Scan for the cell matching the given text and deliver its (x, y) coordinate at center. 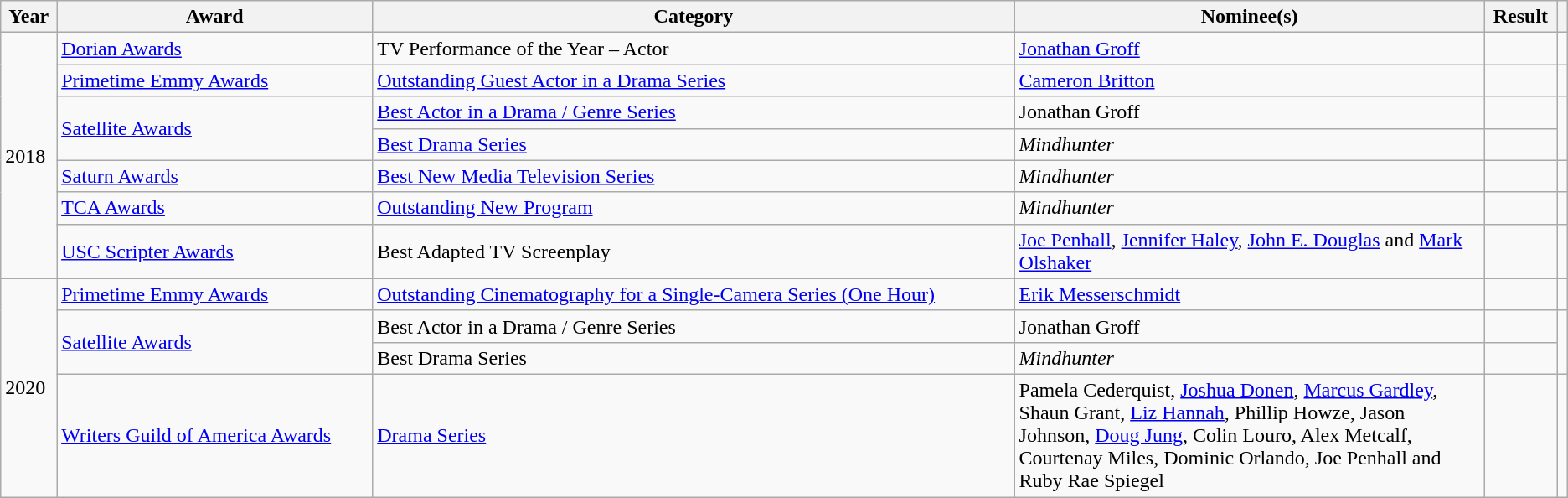
Year (28, 17)
USC Scripter Awards (214, 252)
2018 (28, 156)
Outstanding Cinematography for a Single-Camera Series (One Hour) (694, 294)
Category (694, 17)
Outstanding Guest Actor in a Drama Series (694, 80)
Dorian Awards (214, 49)
Erik Messerschmidt (1250, 294)
Cameron Britton (1250, 80)
Nominee(s) (1250, 17)
Result (1520, 17)
TCA Awards (214, 208)
Writers Guild of America Awards (214, 435)
2020 (28, 387)
Drama Series (694, 435)
Best Adapted TV Screenplay (694, 252)
Award (214, 17)
Saturn Awards (214, 176)
Joe Penhall, Jennifer Haley, John E. Douglas and Mark Olshaker (1250, 252)
Best New Media Television Series (694, 176)
Outstanding New Program (694, 208)
TV Performance of the Year – Actor (694, 49)
